From the cell containing the given text, extract its center point as [X, Y] coordinate. 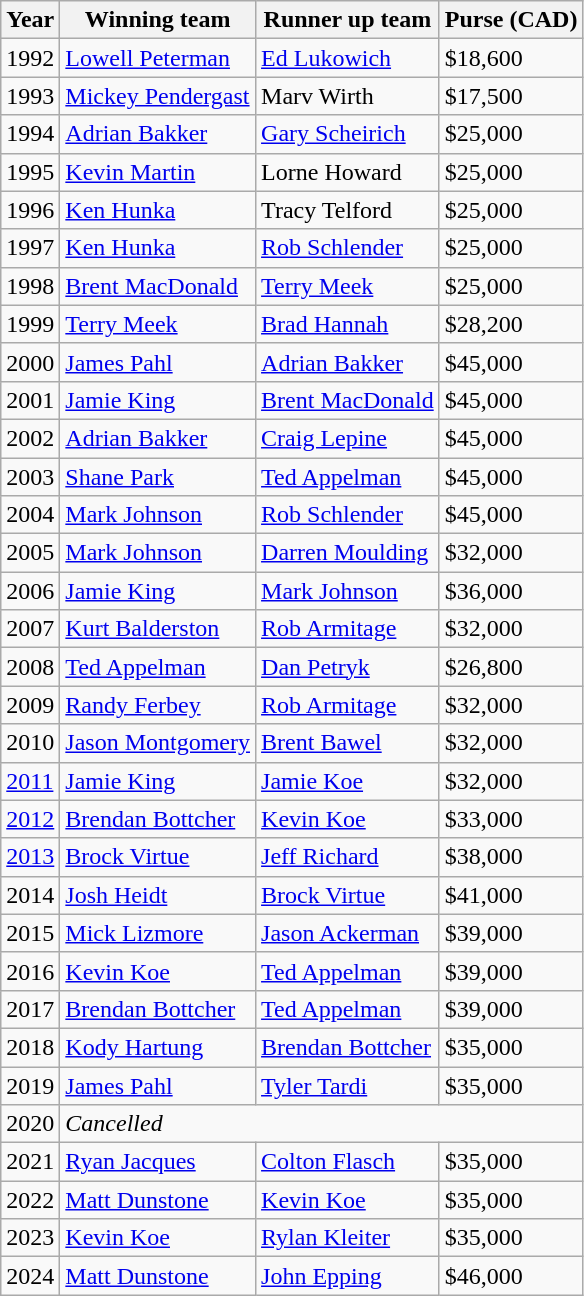
Mickey Pendergast [158, 96]
1994 [30, 134]
Jason Ackerman [348, 933]
2019 [30, 1085]
2022 [30, 1200]
1997 [30, 248]
2011 [30, 781]
Cancelled [322, 1124]
Mick Lizmore [158, 933]
2018 [30, 1047]
2002 [30, 438]
Year [30, 20]
Jamie Koe [348, 781]
$18,600 [511, 58]
$17,500 [511, 96]
2008 [30, 667]
2003 [30, 477]
2012 [30, 819]
2021 [30, 1162]
2017 [30, 1009]
2013 [30, 857]
2009 [30, 705]
1999 [30, 324]
Purse (CAD) [511, 20]
2016 [30, 971]
2000 [30, 362]
1992 [30, 58]
Craig Lepine [348, 438]
Dan Petryk [348, 667]
2006 [30, 591]
Gary Scheirich [348, 134]
Randy Ferbey [158, 705]
$41,000 [511, 895]
Kurt Balderston [158, 629]
1993 [30, 96]
Darren Moulding [348, 553]
2014 [30, 895]
Brent Bawel [348, 743]
2001 [30, 400]
2020 [30, 1124]
2005 [30, 553]
2004 [30, 515]
Ryan Jacques [158, 1162]
Kevin Martin [158, 172]
Lorne Howard [348, 172]
Josh Heidt [158, 895]
1998 [30, 286]
2007 [30, 629]
2023 [30, 1238]
2010 [30, 743]
$28,200 [511, 324]
Ed Lukowich [348, 58]
Marv Wirth [348, 96]
2015 [30, 933]
Colton Flasch [348, 1162]
Jason Montgomery [158, 743]
Brad Hannah [348, 324]
2024 [30, 1276]
$33,000 [511, 819]
Shane Park [158, 477]
Runner up team [348, 20]
1995 [30, 172]
$46,000 [511, 1276]
Rylan Kleiter [348, 1238]
$38,000 [511, 857]
John Epping [348, 1276]
Tyler Tardi [348, 1085]
Tracy Telford [348, 210]
Winning team [158, 20]
Lowell Peterman [158, 58]
Kody Hartung [158, 1047]
1996 [30, 210]
$26,800 [511, 667]
$36,000 [511, 591]
Jeff Richard [348, 857]
